Output the (x, y) coordinate of the center of the cell containing the given text.  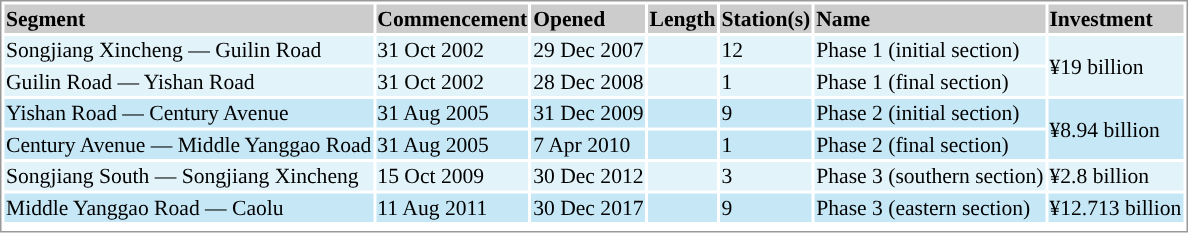
12 (766, 50)
Phase 3 (eastern section) (930, 208)
Investment (1116, 18)
Segment (188, 18)
Length (682, 18)
11 Aug 2011 (452, 208)
¥12.713 billion (1116, 208)
Songjiang Xincheng — Guilin Road (188, 50)
Phase 3 (southern section) (930, 176)
Phase 1 (initial section) (930, 50)
¥8.94 billion (1116, 129)
Phase 1 (final section) (930, 82)
¥2.8 billion (1116, 176)
Phase 2 (final section) (930, 144)
Middle Yanggao Road — Caolu (188, 208)
15 Oct 2009 (452, 176)
Guilin Road — Yishan Road (188, 82)
Phase 2 (initial section) (930, 113)
7 Apr 2010 (588, 144)
31 Dec 2009 (588, 113)
30 Dec 2012 (588, 176)
Century Avenue — Middle Yanggao Road (188, 144)
Name (930, 18)
3 (766, 176)
29 Dec 2007 (588, 50)
Songjiang South — Songjiang Xincheng (188, 176)
28 Dec 2008 (588, 82)
Station(s) (766, 18)
30 Dec 2017 (588, 208)
¥19 billion (1116, 66)
Opened (588, 18)
Commencement (452, 18)
Yishan Road — Century Avenue (188, 113)
